Detect which cell encompasses the target text, then output its (X, Y) center coordinate. 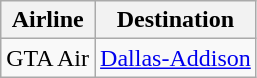
GTA Air (48, 58)
Dallas-Addison (176, 58)
Destination (176, 20)
Airline (48, 20)
